Extract the (x, y) coordinate from the center of the cell holding the provided text.  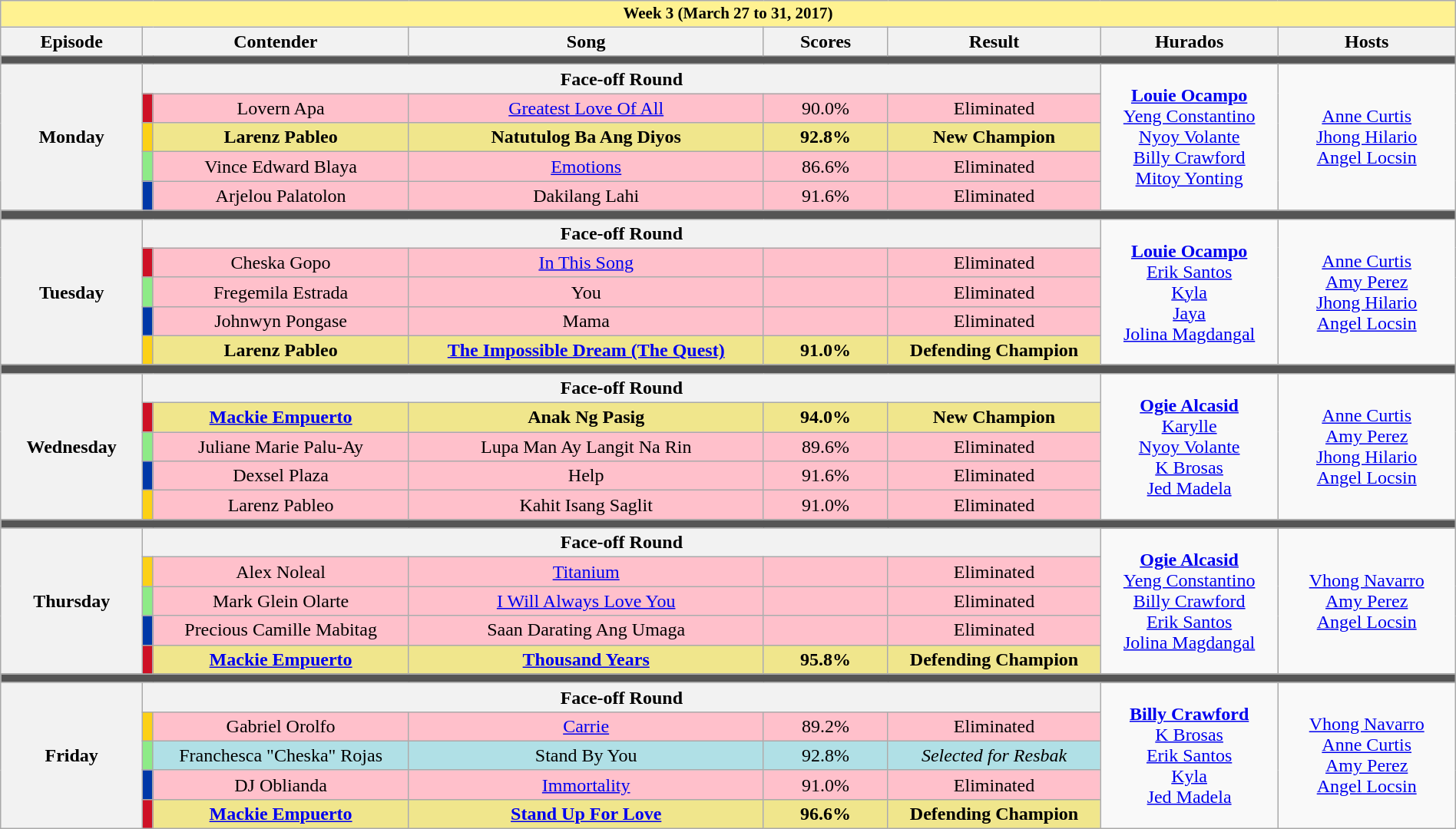
Johnwyn Pongase (281, 321)
90.0% (826, 108)
Stand Up For Love (586, 814)
Tuesday (72, 292)
Natutulog Ba Ang Diyos (586, 137)
Emotions (586, 167)
Week 3 (March 27 to 31, 2017) (728, 14)
Cheska Gopo (281, 263)
Greatest Love Of All (586, 108)
Dakilang Lahi (586, 196)
96.6% (826, 814)
Hosts (1367, 41)
86.6% (826, 167)
In This Song (586, 263)
94.0% (826, 418)
Juliane Marie Palu-Ay (281, 447)
Lovern Apa (281, 108)
Anak Ng Pasig (586, 418)
Thousand Years (586, 659)
Louie OcampoErik SantosKylaJayaJolina Magdangal (1189, 292)
Lupa Man Ay Langit Na Rin (586, 447)
Ogie AlcasidYeng ConstantinoBilly CrawfordErik SantosJolina Magdangal (1189, 601)
Gabriel Orolfo (281, 726)
Contender (276, 41)
Friday (72, 755)
DJ Oblianda (281, 784)
You (586, 292)
Ogie AlcasidKarylleNyoy VolanteK BrosasJed Madela (1189, 447)
Vhong NavarroAnne CurtisAmy PerezAngel Locsin (1367, 755)
Song (586, 41)
Hurados (1189, 41)
Precious Camille Mabitag (281, 630)
Monday (72, 137)
Mama (586, 321)
Scores (826, 41)
Alex Noleal (281, 572)
Mark Glein Olarte (281, 601)
Arjelou Palatolon (281, 196)
I Will Always Love You (586, 601)
Franchesca "Cheska" Rojas (281, 755)
Thursday (72, 601)
Billy CrawfordK BrosasErik SantosKylaJed Madela (1189, 755)
89.6% (826, 447)
Immortality (586, 784)
Louie OcampoYeng ConstantinoNyoy VolanteBilly CrawfordMitoy Yonting (1189, 137)
Help (586, 476)
Selected for Resbak (994, 755)
Saan Darating Ang Umaga (586, 630)
Episode (72, 41)
Kahit Isang Saglit (586, 505)
Vince Edward Blaya (281, 167)
Fregemila Estrada (281, 292)
95.8% (826, 659)
Vhong NavarroAmy PerezAngel Locsin (1367, 601)
89.2% (826, 726)
Result (994, 41)
The Impossible Dream (The Quest) (586, 350)
Dexsel Plaza (281, 476)
Carrie (586, 726)
Anne CurtisJhong HilarioAngel Locsin (1367, 137)
Stand By You (586, 755)
Wednesday (72, 447)
Titanium (586, 572)
